Return the [x, y] coordinate for the center point of the cell that contains the specified text.  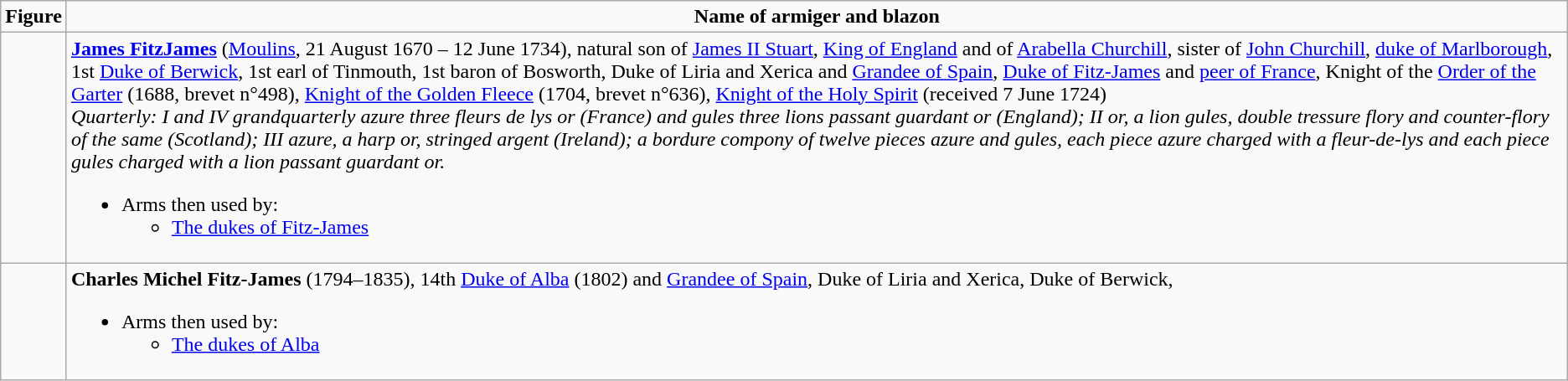
Name of armiger and blazon [817, 17]
Figure [34, 17]
